Find where the given text appears and provide that cell's center as (X, Y) coordinate. 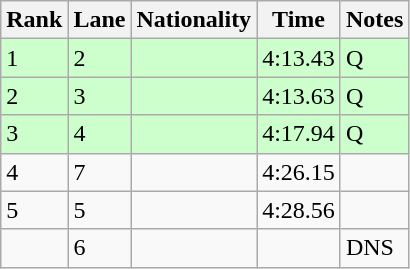
Lane (100, 20)
4:26.15 (299, 172)
4:17.94 (299, 134)
4:13.63 (299, 96)
Nationality (194, 20)
4:28.56 (299, 210)
DNS (374, 248)
4:13.43 (299, 58)
6 (100, 248)
7 (100, 172)
Notes (374, 20)
1 (34, 58)
Rank (34, 20)
Time (299, 20)
